From the cell containing the given text, extract its center point as (x, y) coordinate. 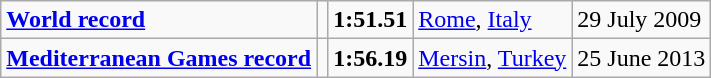
Mersin, Turkey (492, 58)
Rome, Italy (492, 20)
29 July 2009 (642, 20)
World record (159, 20)
Mediterranean Games record (159, 58)
25 June 2013 (642, 58)
1:56.19 (370, 58)
1:51.51 (370, 20)
